Find where the given text appears and provide that cell's center as (X, Y) coordinate. 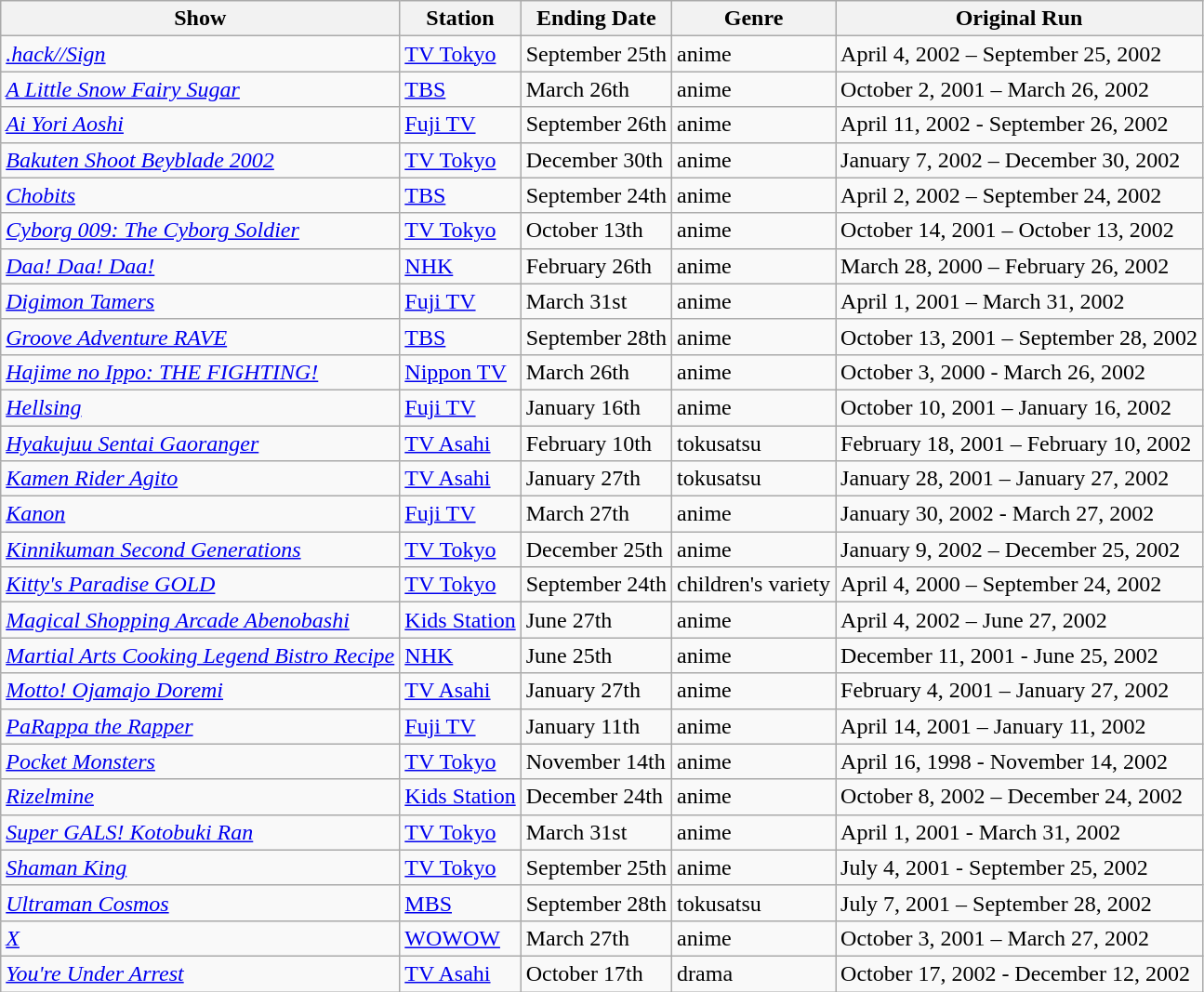
September 26th (596, 125)
MBS (460, 903)
children's variety (754, 585)
April 4, 2002 – September 25, 2002 (1019, 54)
Rizelmine (201, 797)
December 11, 2001 - June 25, 2002 (1019, 655)
January 16th (596, 407)
January 9, 2002 – December 25, 2002 (1019, 549)
December 25th (596, 549)
Digimon Tamers (201, 301)
November 14th (596, 761)
Chobits (201, 195)
Motto! Ojamajo Doremi (201, 691)
February 10th (596, 443)
January 11th (596, 726)
Shaman King (201, 867)
January 7, 2002 – December 30, 2002 (1019, 160)
April 4, 2002 – June 27, 2002 (1019, 620)
April 11, 2002 - September 26, 2002 (1019, 125)
X (201, 938)
March 28, 2000 – February 26, 2002 (1019, 266)
Daa! Daa! Daa! (201, 266)
April 1, 2001 - March 31, 2002 (1019, 832)
Martial Arts Cooking Legend Bistro Recipe (201, 655)
January 30, 2002 - March 27, 2002 (1019, 514)
October 8, 2002 – December 24, 2002 (1019, 797)
PaRappa the Rapper (201, 726)
April 2, 2002 – September 24, 2002 (1019, 195)
October 13th (596, 231)
Groove Adventure RAVE (201, 337)
June 25th (596, 655)
December 30th (596, 160)
October 3, 2001 – March 27, 2002 (1019, 938)
drama (754, 973)
Ultraman Cosmos (201, 903)
April 14, 2001 – January 11, 2002 (1019, 726)
Kanon (201, 514)
Magical Shopping Arcade Abenobashi (201, 620)
April 1, 2001 – March 31, 2002 (1019, 301)
October 14, 2001 – October 13, 2002 (1019, 231)
Super GALS! Kotobuki Ran (201, 832)
October 3, 2000 - March 26, 2002 (1019, 372)
April 4, 2000 – September 24, 2002 (1019, 585)
October 13, 2001 – September 28, 2002 (1019, 337)
December 24th (596, 797)
Genre (754, 19)
February 18, 2001 – February 10, 2002 (1019, 443)
October 17, 2002 - December 12, 2002 (1019, 973)
WOWOW (460, 938)
February 26th (596, 266)
Show (201, 19)
October 2, 2001 – March 26, 2002 (1019, 89)
January 28, 2001 – January 27, 2002 (1019, 479)
Nippon TV (460, 372)
October 10, 2001 – January 16, 2002 (1019, 407)
Ending Date (596, 19)
Hajime no Ippo: THE FIGHTING! (201, 372)
Pocket Monsters (201, 761)
Kinnikuman Second Generations (201, 549)
Kitty's Paradise GOLD (201, 585)
April 16, 1998 - November 14, 2002 (1019, 761)
February 4, 2001 – January 27, 2002 (1019, 691)
Station (460, 19)
A Little Snow Fairy Sugar (201, 89)
July 7, 2001 – September 28, 2002 (1019, 903)
You're Under Arrest (201, 973)
October 17th (596, 973)
July 4, 2001 - September 25, 2002 (1019, 867)
Bakuten Shoot Beyblade 2002 (201, 160)
Hyakujuu Sentai Gaoranger (201, 443)
June 27th (596, 620)
Hellsing (201, 407)
Original Run (1019, 19)
.hack//Sign (201, 54)
Kamen Rider Agito (201, 479)
Ai Yori Aoshi (201, 125)
Cyborg 009: The Cyborg Soldier (201, 231)
